For the text-containing cell, return its midpoint in [X, Y] coordinate format. 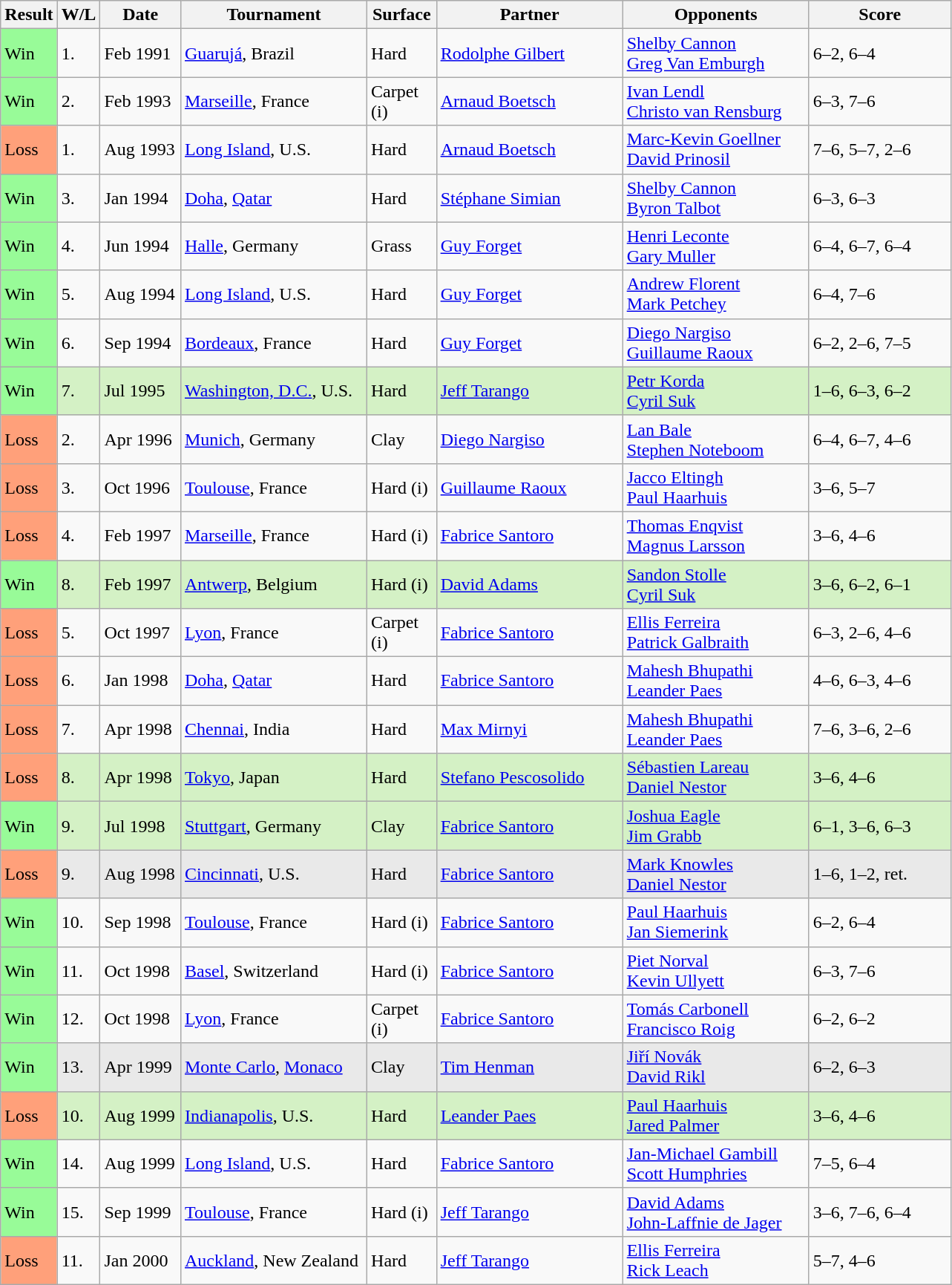
Sébastien Lareau Daniel Nestor [715, 778]
1–6, 1–2, ret. [880, 874]
Guarujá, Brazil [273, 53]
Piet Norval Kevin Ullyett [715, 971]
15. [79, 1212]
Tokyo, Japan [273, 778]
Jul 1995 [141, 390]
6–4, 6–7, 6–4 [880, 246]
W/L [79, 15]
7–6, 5–7, 2–6 [880, 150]
Chennai, India [273, 729]
Opponents [715, 15]
7–6, 3–6, 2–6 [880, 729]
6–2, 2–6, 7–5 [880, 343]
6–3, 6–3 [880, 197]
3–6, 5–7 [880, 487]
6–4, 7–6 [880, 294]
Cincinnati, U.S. [273, 874]
Monte Carlo, Monaco [273, 1067]
Bordeaux, France [273, 343]
Grass [402, 246]
David Adams [530, 583]
Stéphane Simian [530, 197]
Tomás Carbonell Francisco Roig [715, 1018]
Score [880, 15]
Jiří Novák David Rikl [715, 1067]
Jul 1998 [141, 825]
4–6, 6–3, 4–6 [880, 681]
Stefano Pescosolido [530, 778]
Stuttgart, Germany [273, 825]
Diego Nargiso Guillaume Raoux [715, 343]
Jan 1998 [141, 681]
Shelby Cannon Byron Talbot [715, 197]
Mark Knowles Daniel Nestor [715, 874]
Oct 1996 [141, 487]
Jan-Michael Gambill Scott Humphries [715, 1164]
Lan Bale Stephen Noteboom [715, 439]
14. [79, 1164]
Aug 1998 [141, 874]
Ivan Lendl Christo van Rensburg [715, 101]
Jan 1994 [141, 197]
Sep 1994 [141, 343]
Leander Paes [530, 1115]
5–7, 4–6 [880, 1261]
Washington, D.C., U.S. [273, 390]
Surface [402, 15]
Partner [530, 15]
Aug 1994 [141, 294]
Joshua Eagle Jim Grabb [715, 825]
3–6, 7–6, 6–4 [880, 1212]
Halle, Germany [273, 246]
Sep 1999 [141, 1212]
Paul Haarhuis Jared Palmer [715, 1115]
Marc-Kevin Goellner David Prinosil [715, 150]
Oct 1997 [141, 632]
13. [79, 1067]
Ellis Ferreira Rick Leach [715, 1261]
Thomas Enqvist Magnus Larsson [715, 536]
Guillaume Raoux [530, 487]
Result [29, 15]
Max Mirnyi [530, 729]
6–2, 6–3 [880, 1067]
Date [141, 15]
6–3, 2–6, 4–6 [880, 632]
Auckland, New Zealand [273, 1261]
3–6, 6–2, 6–1 [880, 583]
Tournament [273, 15]
Diego Nargiso [530, 439]
Rodolphe Gilbert [530, 53]
Andrew Florent Mark Petchey [715, 294]
1–6, 6–3, 6–2 [880, 390]
Munich, Germany [273, 439]
Antwerp, Belgium [273, 583]
6–4, 6–7, 4–6 [880, 439]
Apr 1996 [141, 439]
Ellis Ferreira Patrick Galbraith [715, 632]
Sep 1998 [141, 922]
Tim Henman [530, 1067]
Paul Haarhuis Jan Siemerink [715, 922]
6–1, 3–6, 6–3 [880, 825]
Jacco Eltingh Paul Haarhuis [715, 487]
Basel, Switzerland [273, 971]
Petr Korda Cyril Suk [715, 390]
Aug 1993 [141, 150]
6–2, 6–2 [880, 1018]
12. [79, 1018]
Jan 2000 [141, 1261]
David Adams John-Laffnie de Jager [715, 1212]
Feb 1991 [141, 53]
7–5, 6–4 [880, 1164]
Shelby Cannon Greg Van Emburgh [715, 53]
Feb 1993 [141, 101]
Sandon Stolle Cyril Suk [715, 583]
Henri Leconte Gary Muller [715, 246]
Apr 1999 [141, 1067]
Indianapolis, U.S. [273, 1115]
Jun 1994 [141, 246]
